Capture the cell that displays the provided text and extract its (X, Y) central coordinate. 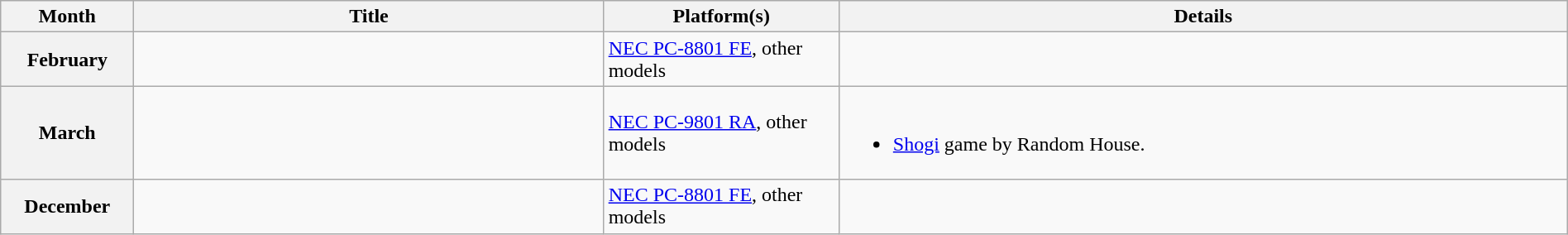
Shogi game by Random House. (1202, 132)
February (68, 60)
NEC PC-9801 RA, other models (721, 132)
Platform(s) (721, 17)
Month (68, 17)
December (68, 207)
Details (1202, 17)
Title (369, 17)
March (68, 132)
